Provide the [X, Y] coordinate of the cell's center where the given text is located.  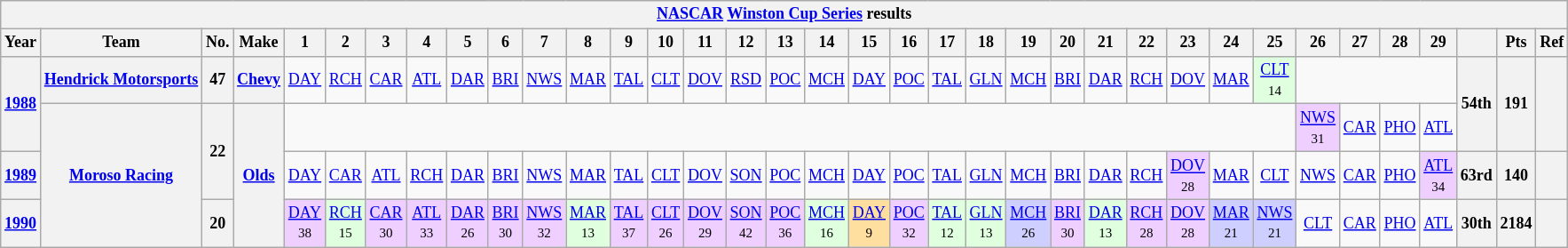
14 [827, 43]
6 [506, 43]
POC32 [909, 223]
4 [427, 43]
21 [1106, 43]
30th [1477, 223]
No. [218, 43]
Pts [1516, 43]
Olds [259, 176]
CLT14 [1274, 80]
DAY38 [304, 223]
Moroso Racing [121, 176]
NASCAR Winston Cup Series results [784, 14]
17 [947, 43]
TAL12 [947, 223]
ATL33 [427, 223]
Year [21, 43]
RSD [745, 80]
RCH28 [1146, 223]
8 [588, 43]
MCH26 [1028, 223]
NWS32 [545, 223]
47 [218, 80]
54th [1477, 103]
POC36 [785, 223]
9 [628, 43]
CAR30 [386, 223]
GLN13 [986, 223]
Make [259, 43]
29 [1438, 43]
19 [1028, 43]
RCH15 [345, 223]
11 [705, 43]
140 [1516, 175]
28 [1400, 43]
MCH16 [827, 223]
Chevy [259, 80]
Team [121, 43]
MAR21 [1231, 223]
26 [1319, 43]
10 [666, 43]
1989 [21, 175]
1988 [21, 103]
Hendrick Motorsports [121, 80]
MAR13 [588, 223]
1 [304, 43]
7 [545, 43]
191 [1516, 103]
TAL37 [628, 223]
5 [469, 43]
ATL34 [1438, 175]
12 [745, 43]
DOV29 [705, 223]
SON42 [745, 223]
NWS31 [1319, 128]
SON [745, 175]
3 [386, 43]
25 [1274, 43]
DAR13 [1106, 223]
NWS21 [1274, 223]
13 [785, 43]
1990 [21, 223]
2184 [1516, 223]
27 [1359, 43]
DAR26 [469, 223]
DAY9 [869, 223]
16 [909, 43]
2 [345, 43]
18 [986, 43]
CLT26 [666, 223]
23 [1188, 43]
63rd [1477, 175]
24 [1231, 43]
Ref [1552, 43]
15 [869, 43]
